Search for the cell housing the specified text and yield its (X, Y) center coordinate. 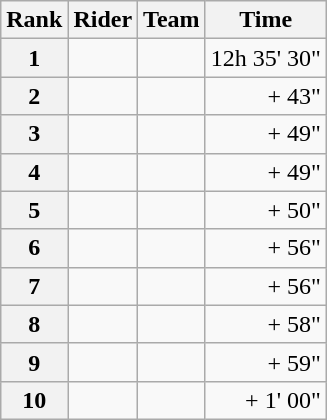
Rider (103, 20)
5 (34, 210)
Time (266, 20)
6 (34, 248)
7 (34, 286)
+ 1' 00" (266, 400)
4 (34, 172)
1 (34, 58)
Team (172, 20)
10 (34, 400)
8 (34, 324)
9 (34, 362)
+ 43" (266, 96)
Rank (34, 20)
2 (34, 96)
3 (34, 134)
+ 59" (266, 362)
+ 58" (266, 324)
+ 50" (266, 210)
12h 35' 30" (266, 58)
